Search for the cell housing the specified text and yield its [X, Y] center coordinate. 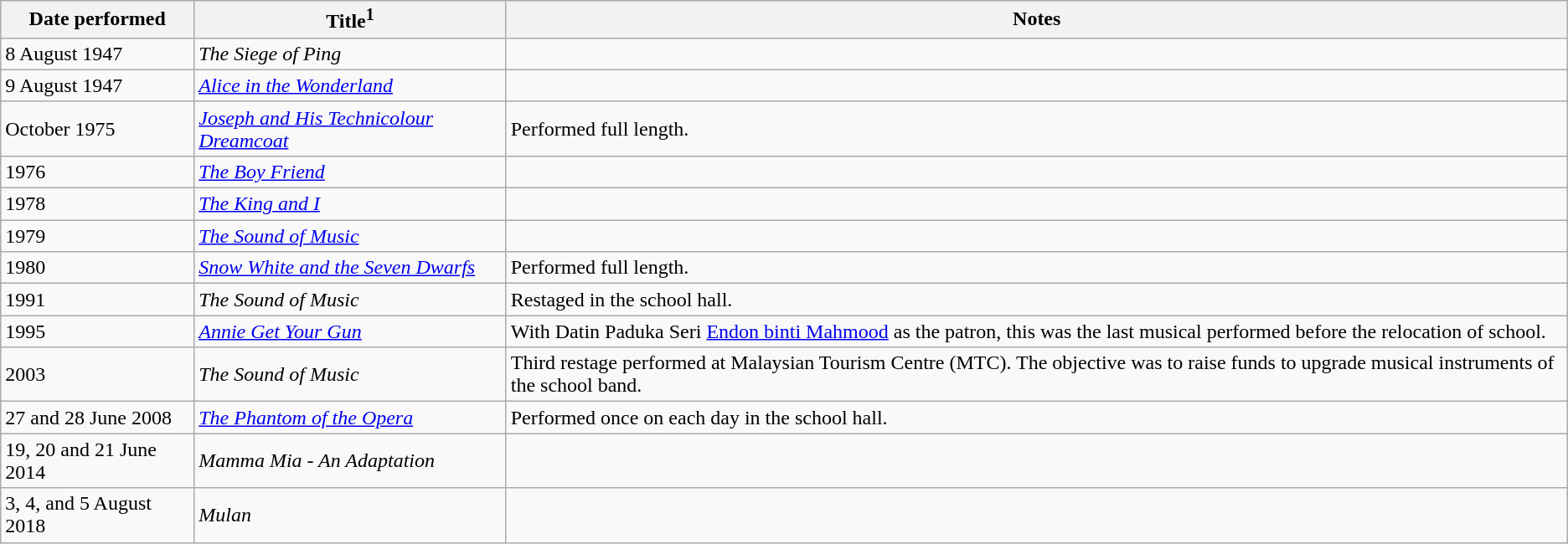
8 August 1947 [97, 54]
Performed once on each day in the school hall. [1037, 418]
Notes [1037, 20]
1979 [97, 236]
27 and 28 June 2008 [97, 418]
The Siege of Ping [350, 54]
9 August 1947 [97, 85]
19, 20 and 21 June 2014 [97, 460]
2003 [97, 375]
Alice in the Wonderland [350, 85]
1978 [97, 204]
1995 [97, 331]
1991 [97, 300]
Title1 [350, 20]
October 1975 [97, 129]
Restaged in the school hall. [1037, 300]
The King and I [350, 204]
Annie Get Your Gun [350, 331]
Mulan [350, 516]
The Boy Friend [350, 172]
With Datin Paduka Seri Endon binti Mahmood as the patron, this was the last musical performed before the relocation of school. [1037, 331]
Joseph and His Technicolour Dreamcoat [350, 129]
Date performed [97, 20]
The Phantom of the Opera [350, 418]
Mamma Mia - An Adaptation [350, 460]
Third restage performed at Malaysian Tourism Centre (MTC). The objective was to raise funds to upgrade musical instruments of the school band. [1037, 375]
3, 4, and 5 August 2018 [97, 516]
1980 [97, 268]
Snow White and the Seven Dwarfs [350, 268]
1976 [97, 172]
